Identify which cell holds the provided text, then report its (x, y) central coordinate. 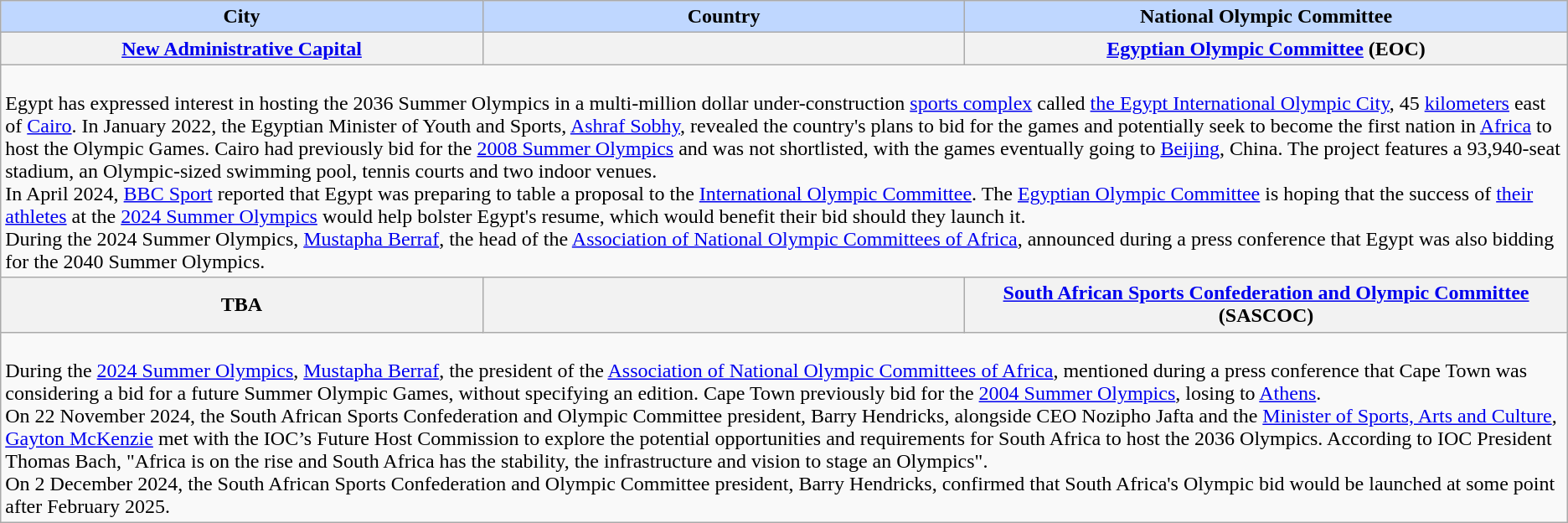
Egyptian Olympic Committee (EOC) (1266, 49)
Country (724, 17)
South African Sports Confederation and Olympic Committee (SASCOC) (1266, 305)
National Olympic Committee (1266, 17)
City (242, 17)
TBA (242, 305)
New Administrative Capital (242, 49)
